For the text-containing cell, return its midpoint in (X, Y) coordinate format. 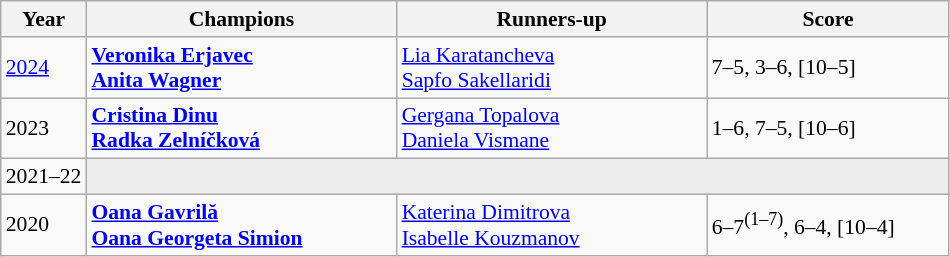
2024 (44, 68)
Lia Karatancheva Sapfo Sakellaridi (552, 68)
7–5, 3–6, [10–5] (828, 68)
2020 (44, 226)
1–6, 7–5, [10–6] (828, 128)
6–7(1–7), 6–4, [10–4] (828, 226)
Gergana Topalova Daniela Vismane (552, 128)
Oana Gavrilă Oana Georgeta Simion (241, 226)
Year (44, 19)
Champions (241, 19)
2021–22 (44, 177)
Cristina Dinu Radka Zelníčková (241, 128)
Veronika Erjavec Anita Wagner (241, 68)
Katerina Dimitrova Isabelle Kouzmanov (552, 226)
2023 (44, 128)
Runners-up (552, 19)
Score (828, 19)
